Find where the given text appears and provide that cell's center as (x, y) coordinate. 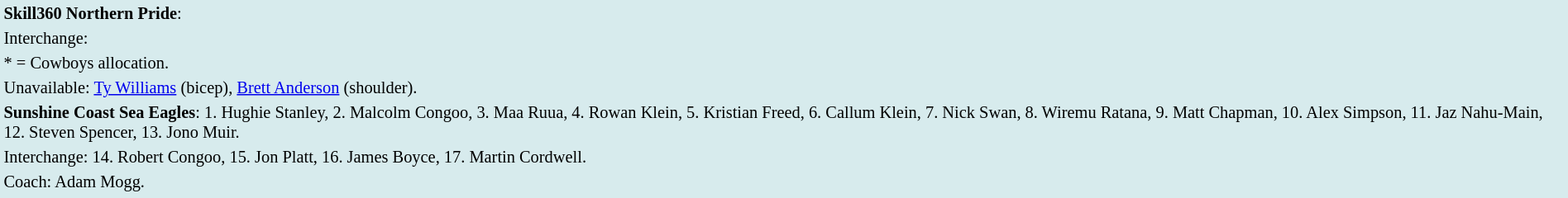
Interchange: (784, 38)
Interchange: 14. Robert Congoo, 15. Jon Platt, 16. James Boyce, 17. Martin Cordwell. (784, 157)
* = Cowboys allocation. (784, 63)
Skill360 Northern Pride: (784, 13)
Unavailable: Ty Williams (bicep), Brett Anderson (shoulder). (784, 87)
Coach: Adam Mogg. (784, 181)
